Extract the (X, Y) coordinate from the center of the cell holding the provided text.  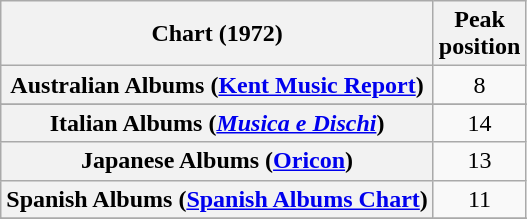
Peakposition (479, 34)
11 (479, 199)
Italian Albums (Musica e Dischi) (218, 123)
Chart (1972) (218, 34)
Japanese Albums (Oricon) (218, 161)
13 (479, 161)
Spanish Albums (Spanish Albums Chart) (218, 199)
8 (479, 85)
14 (479, 123)
Australian Albums (Kent Music Report) (218, 85)
